Pinpoint the cell where the given text exists, returning its [x, y] midpoint coordinate. 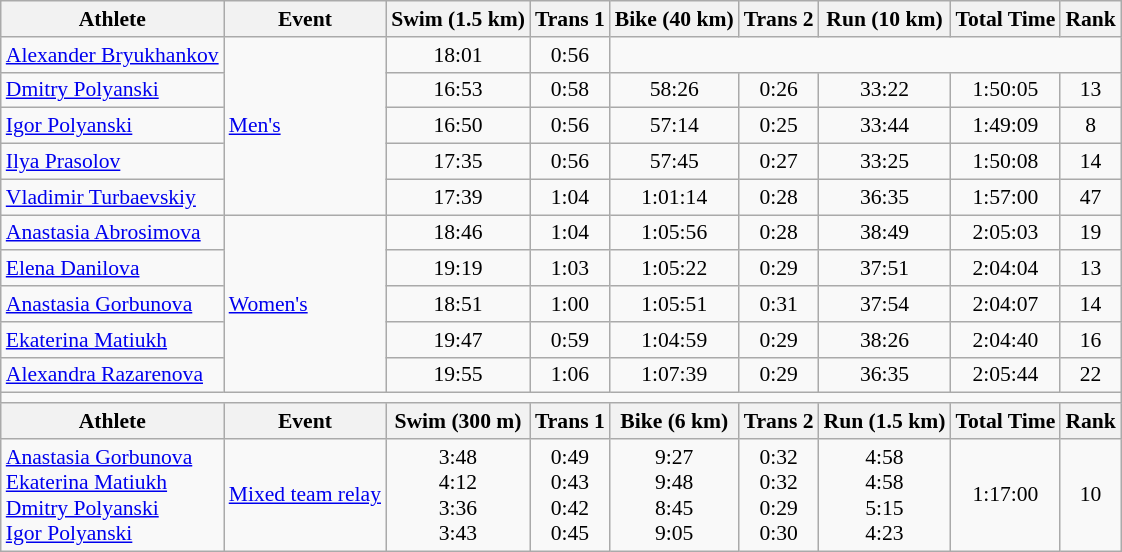
Men's [305, 126]
Ekaterina Matiukh [112, 340]
0:26 [779, 90]
1:50:08 [1005, 162]
57:14 [674, 126]
37:54 [885, 304]
1:01:14 [674, 197]
Bike (40 km) [674, 19]
0:25 [779, 126]
Run (10 km) [885, 19]
57:45 [674, 162]
2:05:03 [1005, 233]
58:26 [674, 90]
0:320:320:290:30 [779, 495]
1:05:51 [674, 304]
1:50:05 [1005, 90]
1:05:56 [674, 233]
19:47 [458, 340]
38:49 [885, 233]
Igor Polyanski [112, 126]
33:44 [885, 126]
1:03 [570, 269]
1:07:39 [674, 375]
Alexandra Razarenova [112, 375]
2:04:40 [1005, 340]
2:05:44 [1005, 375]
19:19 [458, 269]
1:49:09 [1005, 126]
Dmitry Polyanski [112, 90]
Elena Danilova [112, 269]
Swim (300 m) [458, 421]
16:53 [458, 90]
18:46 [458, 233]
22 [1090, 375]
37:51 [885, 269]
18:01 [458, 55]
0:27 [779, 162]
2:04:04 [1005, 269]
33:25 [885, 162]
4:584:585:154:23 [885, 495]
Bike (6 km) [674, 421]
10 [1090, 495]
Mixed team relay [305, 495]
Run (1.5 km) [885, 421]
1:00 [570, 304]
8 [1090, 126]
Swim (1.5 km) [458, 19]
18:51 [458, 304]
Alexander Bryukhankov [112, 55]
Anastasia Gorbunova [112, 304]
Ilya Prasolov [112, 162]
16 [1090, 340]
47 [1090, 197]
19 [1090, 233]
Anastasia Abrosimova [112, 233]
3:484:123:363:43 [458, 495]
1:06 [570, 375]
0:490:430:420:45 [570, 495]
38:26 [885, 340]
Vladimir Turbaevskiy [112, 197]
16:50 [458, 126]
19:55 [458, 375]
0:58 [570, 90]
2:04:07 [1005, 304]
Women's [305, 304]
0:59 [570, 340]
17:35 [458, 162]
9:279:488:459:05 [674, 495]
1:04:59 [674, 340]
0:31 [779, 304]
1:17:00 [1005, 495]
33:22 [885, 90]
1:05:22 [674, 269]
Anastasia GorbunovaEkaterina MatiukhDmitry PolyanskiIgor Polyanski [112, 495]
1:57:00 [1005, 197]
17:39 [458, 197]
